Determine the [X, Y] coordinate at the center of the cell enclosing the given text.  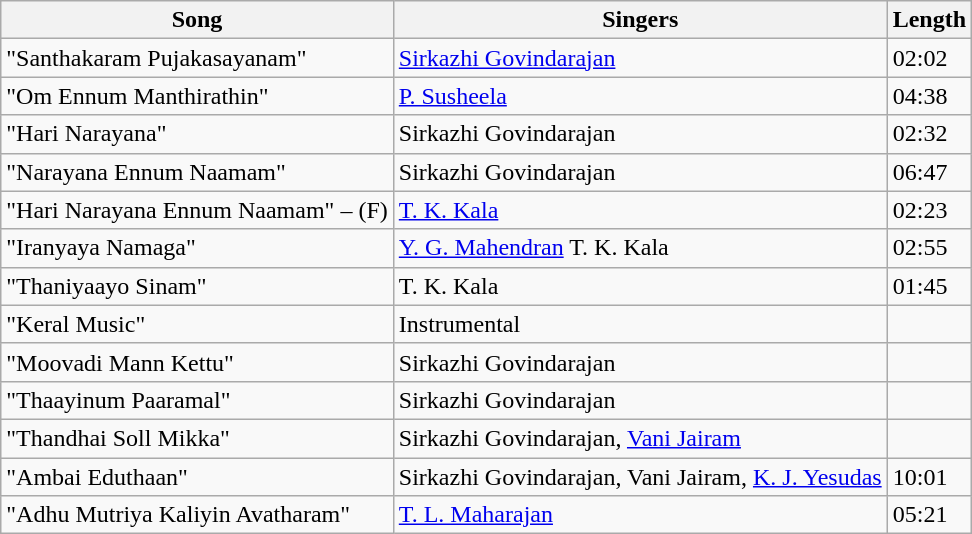
Song [198, 20]
Sirkazhi Govindarajan, Vani Jairam [640, 438]
01:45 [929, 286]
02:32 [929, 134]
T. L. Maharajan [640, 515]
05:21 [929, 515]
"Thaniyaayo Sinam" [198, 286]
"Narayana Ennum Naamam" [198, 172]
"Santhakaram Pujakasayanam" [198, 58]
"Iranyaya Namaga" [198, 248]
Instrumental [640, 324]
04:38 [929, 96]
02:23 [929, 210]
"Ambai Eduthaan" [198, 477]
Sirkazhi Govindarajan, Vani Jairam, K. J. Yesudas [640, 477]
Y. G. Mahendran T. K. Kala [640, 248]
06:47 [929, 172]
P. Susheela [640, 96]
"Moovadi Mann Kettu" [198, 362]
"Om Ennum Manthirathin" [198, 96]
"Hari Narayana Ennum Naamam" – (F) [198, 210]
"Hari Narayana" [198, 134]
10:01 [929, 477]
"Thaayinum Paaramal" [198, 400]
"Keral Music" [198, 324]
Length [929, 20]
02:55 [929, 248]
"Adhu Mutriya Kaliyin Avatharam" [198, 515]
Singers [640, 20]
02:02 [929, 58]
"Thandhai Soll Mikka" [198, 438]
